Locate the cell with the specified text and output its [x, y] center coordinate. 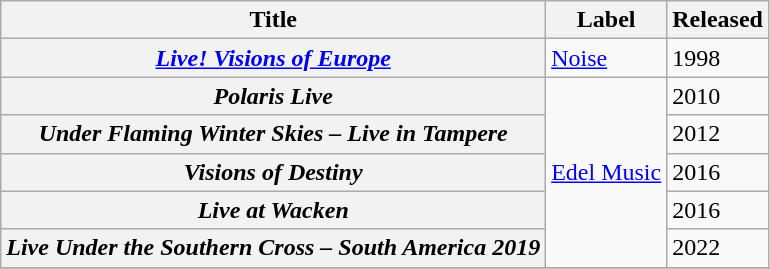
Live! Visions of Europe [274, 58]
Live at Wacken [274, 210]
Under Flaming Winter Skies – Live in Tampere [274, 134]
2010 [718, 96]
Noise [606, 58]
1998 [718, 58]
Label [606, 20]
Edel Music [606, 172]
2012 [718, 134]
Live Under the Southern Cross – South America 2019 [274, 248]
2022 [718, 248]
Title [274, 20]
Visions of Destiny [274, 172]
Polaris Live [274, 96]
Released [718, 20]
